Find where the given text appears and provide that cell's center as (X, Y) coordinate. 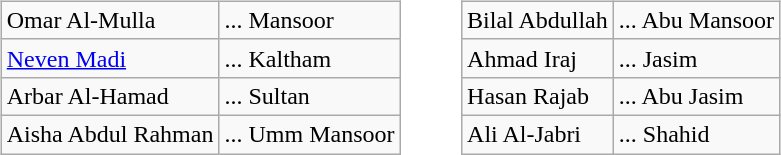
... Shahid (696, 134)
... Umm Mansoor (310, 134)
... Kaltham (310, 58)
Aisha Abdul Rahman (110, 134)
... Jasim (696, 58)
Neven Madi (110, 58)
... Mansoor (310, 20)
Ali Al-Jabri (538, 134)
... Sultan (310, 96)
Omar Al-Mulla (110, 20)
Arbar Al-Hamad (110, 96)
... Abu Jasim (696, 96)
Hasan Rajab (538, 96)
... Abu Mansoor (696, 20)
Ahmad Iraj (538, 58)
Bilal Abdullah (538, 20)
